Pinpoint the cell where the given text exists, returning its (X, Y) midpoint coordinate. 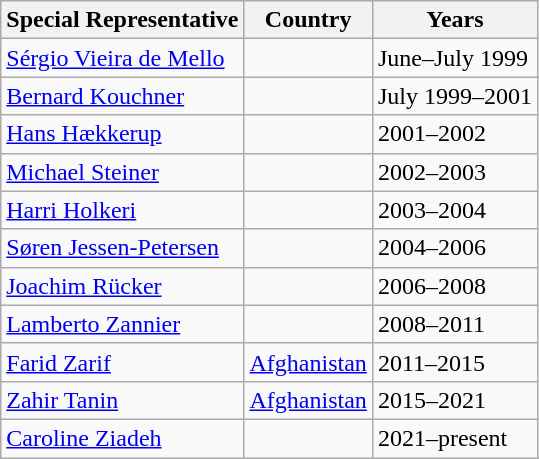
Lamberto Zannier (122, 324)
2003–2004 (454, 210)
Michael Steiner (122, 172)
2001–2002 (454, 134)
July 1999–2001 (454, 96)
2011–2015 (454, 362)
2008–2011 (454, 324)
Sérgio Vieira de Mello (122, 58)
Caroline Ziadeh (122, 438)
Joachim Rücker (122, 286)
Bernard Kouchner (122, 96)
Years (454, 20)
Farid Zarif (122, 362)
June–July 1999 (454, 58)
Zahir Tanin (122, 400)
Special Representative (122, 20)
2002–2003 (454, 172)
2015–2021 (454, 400)
2004–2006 (454, 248)
Hans Hækkerup (122, 134)
2021–present (454, 438)
2006–2008 (454, 286)
Harri Holkeri (122, 210)
Søren Jessen-Petersen (122, 248)
Country (308, 20)
